Return the [x, y] coordinate for the center point of the cell that contains the specified text.  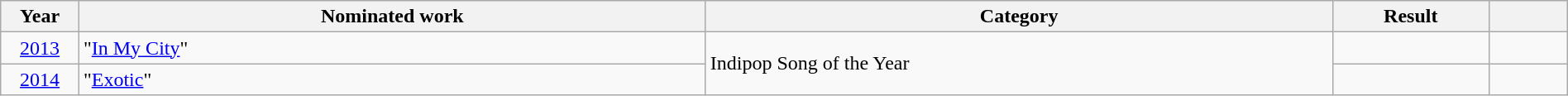
2014 [40, 79]
Result [1411, 17]
Category [1019, 17]
2013 [40, 48]
Year [40, 17]
"Exotic" [392, 79]
"In My City" [392, 48]
Indipop Song of the Year [1019, 64]
Nominated work [392, 17]
